Capture the cell that displays the provided text and extract its (X, Y) central coordinate. 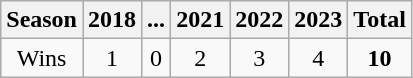
Wins (42, 58)
2022 (260, 20)
2023 (318, 20)
Total (380, 20)
2 (200, 58)
1 (112, 58)
2018 (112, 20)
10 (380, 58)
0 (156, 58)
4 (318, 58)
Season (42, 20)
2021 (200, 20)
3 (260, 58)
... (156, 20)
